Provide the [x, y] coordinate of the cell's center where the given text is located.  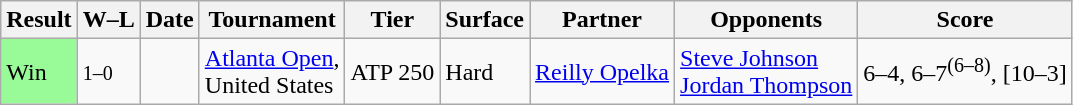
Surface [485, 20]
Atlanta Open, United States [272, 72]
Date [170, 20]
Reilly Opelka [602, 72]
W–L [108, 20]
Tier [392, 20]
Win [39, 72]
Score [965, 20]
Opponents [766, 20]
Steve Johnson Jordan Thompson [766, 72]
6–4, 6–7(6–8), [10–3] [965, 72]
Partner [602, 20]
Tournament [272, 20]
Hard [485, 72]
1–0 [108, 72]
Result [39, 20]
ATP 250 [392, 72]
